Return the [X, Y] coordinate for the center point of the cell that contains the specified text.  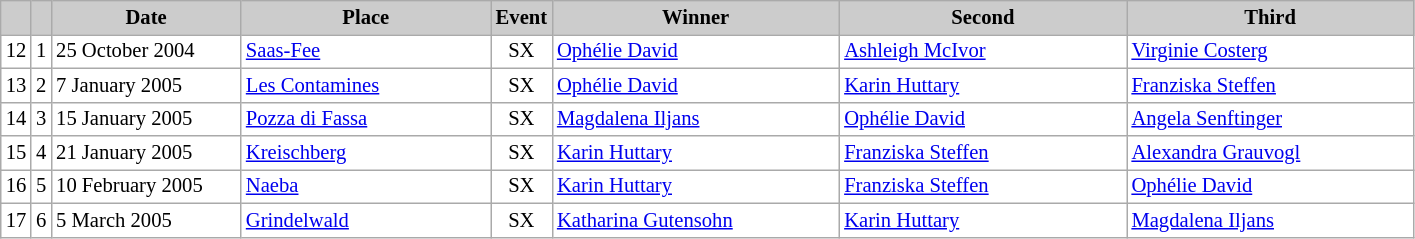
Kreischberg [366, 153]
13 [16, 85]
10 February 2005 [146, 186]
6 [41, 220]
Virginie Costerg [1270, 51]
3 [41, 119]
17 [16, 220]
Angela Senftinger [1270, 119]
Grindelwald [366, 220]
Place [366, 17]
4 [41, 153]
25 October 2004 [146, 51]
Winner [696, 17]
Pozza di Fassa [366, 119]
5 [41, 186]
Katharina Gutensohn [696, 220]
Date [146, 17]
12 [16, 51]
2 [41, 85]
1 [41, 51]
Naeba [366, 186]
Ashleigh McIvor [982, 51]
7 January 2005 [146, 85]
14 [16, 119]
16 [16, 186]
Second [982, 17]
21 January 2005 [146, 153]
Event [522, 17]
Third [1270, 17]
Saas-Fee [366, 51]
Les Contamines [366, 85]
15 January 2005 [146, 119]
15 [16, 153]
Alexandra Grauvogl [1270, 153]
5 March 2005 [146, 220]
